From the cell containing the given text, extract its center point as (X, Y) coordinate. 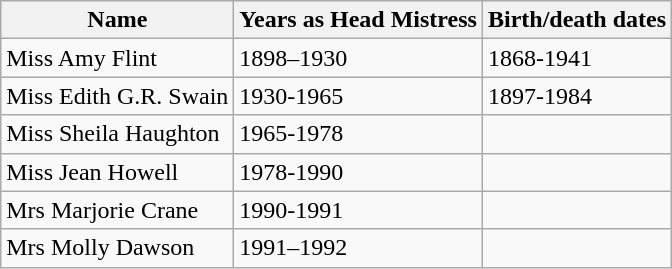
1965-1978 (358, 134)
Mrs Marjorie Crane (118, 210)
1897-1984 (576, 96)
1978-1990 (358, 172)
Miss Edith G.R. Swain (118, 96)
1990-1991 (358, 210)
1991–1992 (358, 248)
Years as Head Mistress (358, 20)
Name (118, 20)
1930-1965 (358, 96)
Mrs Molly Dawson (118, 248)
Miss Sheila Haughton (118, 134)
Birth/death dates (576, 20)
Miss Amy Flint (118, 58)
1898–1930 (358, 58)
Miss Jean Howell (118, 172)
1868-1941 (576, 58)
